Output the (X, Y) coordinate of the center of the cell containing the given text.  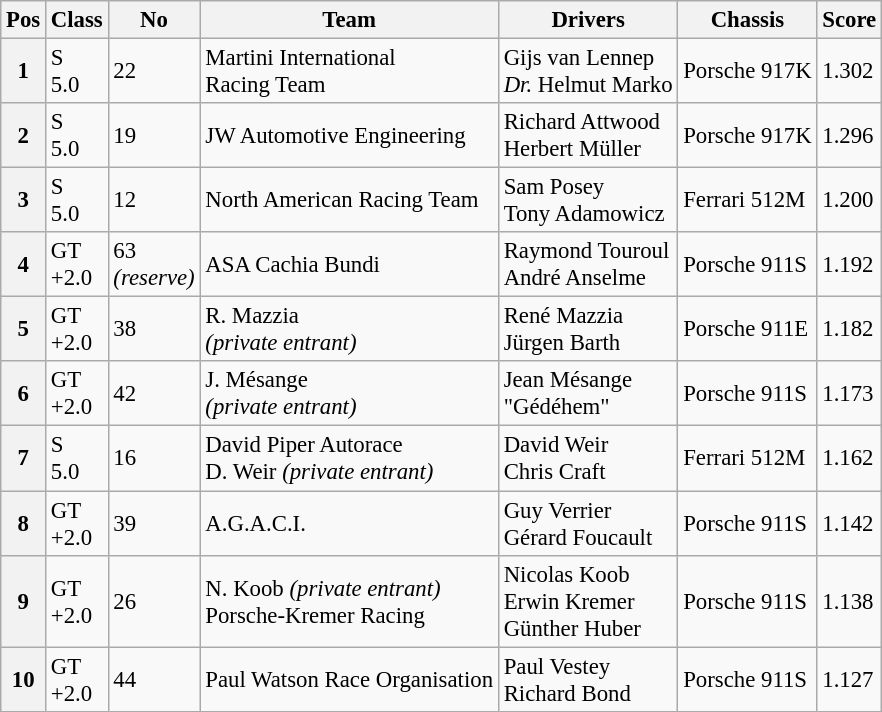
Guy Verrier Gérard Foucault (588, 524)
Chassis (748, 20)
Richard Attwood Herbert Müller (588, 136)
7 (24, 458)
3 (24, 200)
1 (24, 72)
Sam Posey Tony Adamowicz (588, 200)
1.200 (850, 200)
R. Mazzia(private entrant) (349, 330)
Raymond Touroul André Anselme (588, 264)
9 (24, 601)
1.162 (850, 458)
Pos (24, 20)
1.142 (850, 524)
22 (154, 72)
Martini InternationalRacing Team (349, 72)
J. Mésange(private entrant) (349, 394)
16 (154, 458)
1.192 (850, 264)
6 (24, 394)
Gijs van Lennep Dr. Helmut Marko (588, 72)
1.127 (850, 680)
26 (154, 601)
No (154, 20)
Nicolas Koob Erwin Kremer Günther Huber (588, 601)
David Weir Chris Craft (588, 458)
42 (154, 394)
1.138 (850, 601)
JW Automotive Engineering (349, 136)
38 (154, 330)
10 (24, 680)
63(reserve) (154, 264)
René Mazzia Jürgen Barth (588, 330)
Paul Vestey Richard Bond (588, 680)
Score (850, 20)
12 (154, 200)
1.296 (850, 136)
1.182 (850, 330)
Jean Mésange "Gédéhem" (588, 394)
2 (24, 136)
David Piper Autorace D. Weir (private entrant) (349, 458)
1.302 (850, 72)
19 (154, 136)
North American Racing Team (349, 200)
39 (154, 524)
ASA Cachia Bundi (349, 264)
Class (78, 20)
5 (24, 330)
1.173 (850, 394)
A.G.A.C.I. (349, 524)
8 (24, 524)
4 (24, 264)
44 (154, 680)
Team (349, 20)
Paul Watson Race Organisation (349, 680)
Drivers (588, 20)
N. Koob (private entrant) Porsche-Kremer Racing (349, 601)
Porsche 911E (748, 330)
